Capture the cell that displays the provided text and extract its [x, y] central coordinate. 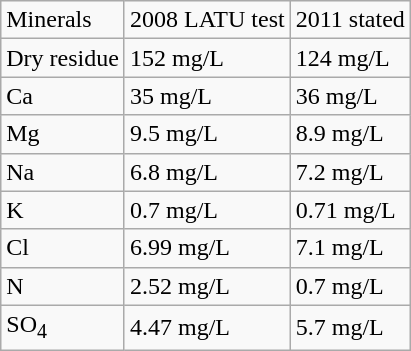
2011 stated [350, 20]
6.8 mg/L [207, 172]
8.9 mg/L [350, 134]
Cl [63, 248]
N [63, 286]
7.1 mg/L [350, 248]
SO4 [63, 327]
0.71 mg/L [350, 210]
9.5 mg/L [207, 134]
35 mg/L [207, 96]
4.47 mg/L [207, 327]
K [63, 210]
2008 LATU test [207, 20]
5.7 mg/L [350, 327]
Mg [63, 134]
Na [63, 172]
Ca [63, 96]
7.2 mg/L [350, 172]
36 mg/L [350, 96]
Minerals [63, 20]
Dry residue [63, 58]
2.52 mg/L [207, 286]
124 mg/L [350, 58]
152 mg/L [207, 58]
6.99 mg/L [207, 248]
